Locate the cell with the specified text and output its [X, Y] center coordinate. 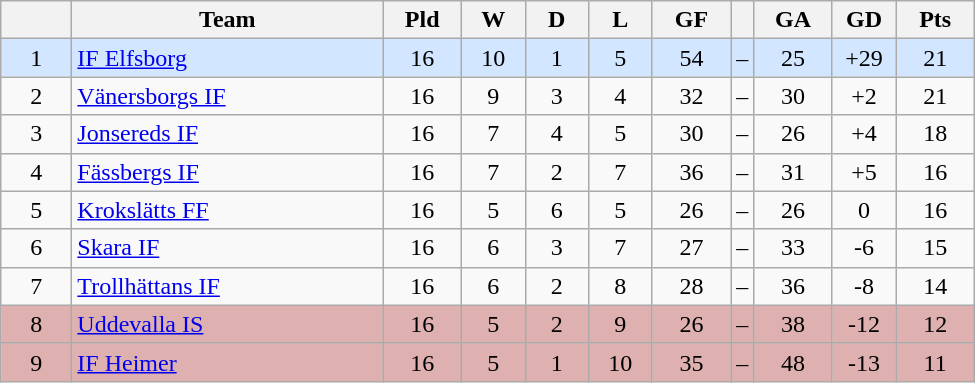
GD [864, 20]
L [621, 20]
+5 [864, 172]
35 [692, 362]
Fässbergs IF [228, 172]
54 [692, 58]
+29 [864, 58]
-8 [864, 286]
IF Elfsborg [228, 58]
48 [794, 362]
Krokslätts FF [228, 210]
D [557, 20]
Uddevalla IS [228, 324]
IF Heimer [228, 362]
+4 [864, 134]
0 [864, 210]
32 [692, 96]
Trollhättans IF [228, 286]
Vänersborgs IF [228, 96]
-6 [864, 248]
Jonsereds IF [228, 134]
W [493, 20]
-12 [864, 324]
GA [794, 20]
-13 [864, 362]
Pts [936, 20]
14 [936, 286]
Team [228, 20]
11 [936, 362]
15 [936, 248]
Pld [422, 20]
25 [794, 58]
33 [794, 248]
GF [692, 20]
18 [936, 134]
+2 [864, 96]
Skara IF [228, 248]
38 [794, 324]
27 [692, 248]
12 [936, 324]
28 [692, 286]
31 [794, 172]
